Provide the (X, Y) coordinate of the cell's center where the given text is located.  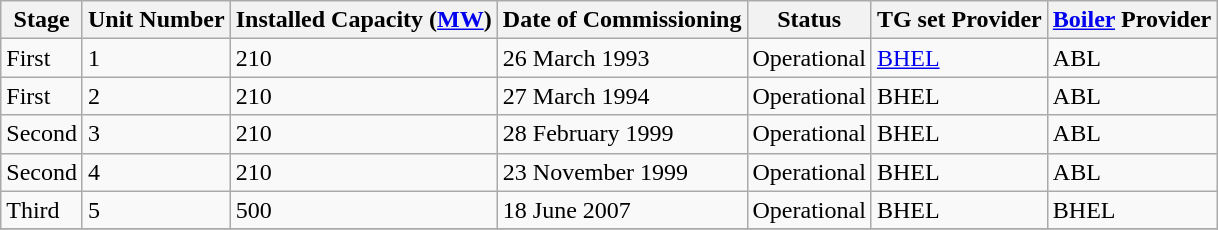
500 (364, 210)
Unit Number (156, 20)
TG set Provider (959, 20)
4 (156, 172)
5 (156, 210)
Date of Commissioning (622, 20)
23 November 1999 (622, 172)
Boiler Provider (1132, 20)
3 (156, 134)
27 March 1994 (622, 96)
1 (156, 58)
Status (809, 20)
Installed Capacity (MW) (364, 20)
26 March 1993 (622, 58)
28 February 1999 (622, 134)
Stage (42, 20)
2 (156, 96)
18 June 2007 (622, 210)
Third (42, 210)
